Capture the cell that displays the provided text and extract its (X, Y) central coordinate. 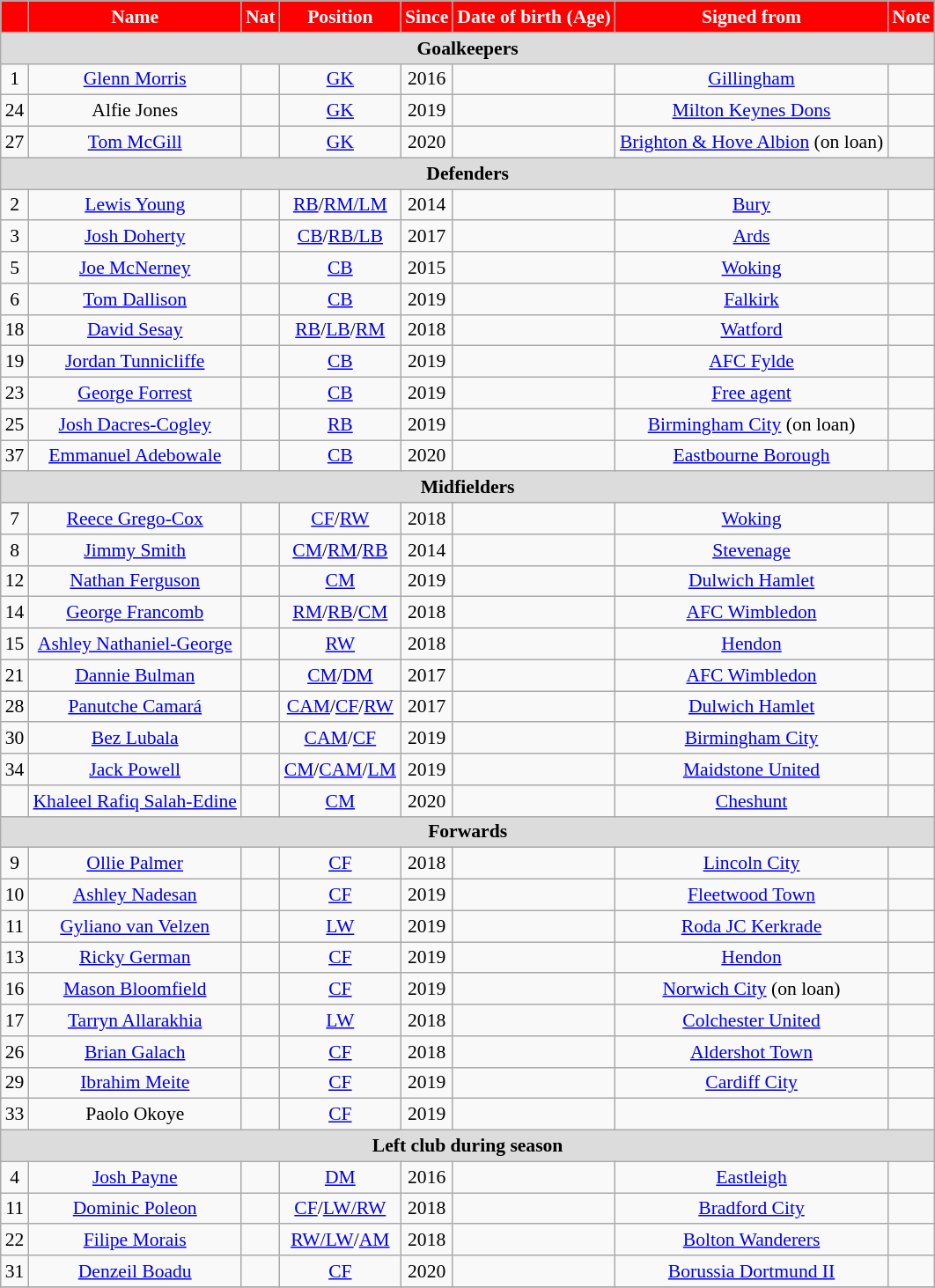
Tarryn Allarakhia (135, 1020)
Ollie Palmer (135, 864)
Lincoln City (752, 864)
Forwards (468, 832)
Name (135, 17)
9 (15, 864)
AFC Fylde (752, 362)
6 (15, 299)
26 (15, 1052)
4 (15, 1177)
Falkirk (752, 299)
CM/CAM/LM (340, 769)
Cardiff City (752, 1083)
7 (15, 519)
CAM/CF/RW (340, 707)
CAM/CF (340, 739)
15 (15, 644)
Josh Doherty (135, 237)
28 (15, 707)
Signed from (752, 17)
Birmingham City (752, 739)
10 (15, 895)
Bradford City (752, 1209)
Filipe Morais (135, 1240)
Nat (261, 17)
16 (15, 990)
RW/LW/AM (340, 1240)
Aldershot Town (752, 1052)
CB/RB/LB (340, 237)
Nathan Ferguson (135, 581)
RB/RM/LM (340, 205)
Jimmy Smith (135, 550)
27 (15, 143)
14 (15, 613)
21 (15, 675)
Ashley Nathaniel-George (135, 644)
CF/LW/RW (340, 1209)
Tom Dallison (135, 299)
Norwich City (on loan) (752, 990)
Gillingham (752, 79)
CM/DM (340, 675)
Date of birth (Age) (534, 17)
Brian Galach (135, 1052)
22 (15, 1240)
31 (15, 1271)
Bolton Wanderers (752, 1240)
Maidstone United (752, 769)
2 (15, 205)
Ibrahim Meite (135, 1083)
Ricky German (135, 958)
Colchester United (752, 1020)
Eastbourne Borough (752, 456)
Gyliano van Velzen (135, 926)
Roda JC Kerkrade (752, 926)
Dannie Bulman (135, 675)
Emmanuel Adebowale (135, 456)
Reece Grego-Cox (135, 519)
2015 (426, 268)
Paolo Okoye (135, 1115)
CF/RW (340, 519)
Goalkeepers (468, 48)
Since (426, 17)
Jack Powell (135, 769)
Alfie Jones (135, 111)
34 (15, 769)
Bury (752, 205)
33 (15, 1115)
Panutche Camará (135, 707)
Stevenage (752, 550)
30 (15, 739)
Bez Lubala (135, 739)
Birmingham City (on loan) (752, 424)
3 (15, 237)
Watford (752, 330)
Fleetwood Town (752, 895)
18 (15, 330)
12 (15, 581)
RB (340, 424)
Note (910, 17)
George Francomb (135, 613)
24 (15, 111)
Milton Keynes Dons (752, 111)
Eastleigh (752, 1177)
George Forrest (135, 394)
Ards (752, 237)
Jordan Tunnicliffe (135, 362)
Denzeil Boadu (135, 1271)
Ashley Nadesan (135, 895)
Midfielders (468, 488)
Tom McGill (135, 143)
8 (15, 550)
Joe McNerney (135, 268)
CM/RM/RB (340, 550)
1 (15, 79)
Free agent (752, 394)
29 (15, 1083)
Josh Payne (135, 1177)
RW (340, 644)
Cheshunt (752, 801)
37 (15, 456)
25 (15, 424)
Position (340, 17)
19 (15, 362)
Khaleel Rafiq Salah-Edine (135, 801)
DM (340, 1177)
Mason Bloomfield (135, 990)
17 (15, 1020)
Brighton & Hove Albion (on loan) (752, 143)
Borussia Dortmund II (752, 1271)
23 (15, 394)
5 (15, 268)
RM/RB/CM (340, 613)
13 (15, 958)
Defenders (468, 173)
Dominic Poleon (135, 1209)
David Sesay (135, 330)
Glenn Morris (135, 79)
RB/LB/RM (340, 330)
Josh Dacres-Cogley (135, 424)
Left club during season (468, 1146)
Lewis Young (135, 205)
